Output the (X, Y) coordinate of the center of the cell containing the given text.  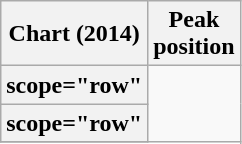
Peakposition (194, 34)
Chart (2014) (74, 34)
